Provide the (x, y) coordinate of the cell's center where the given text is located.  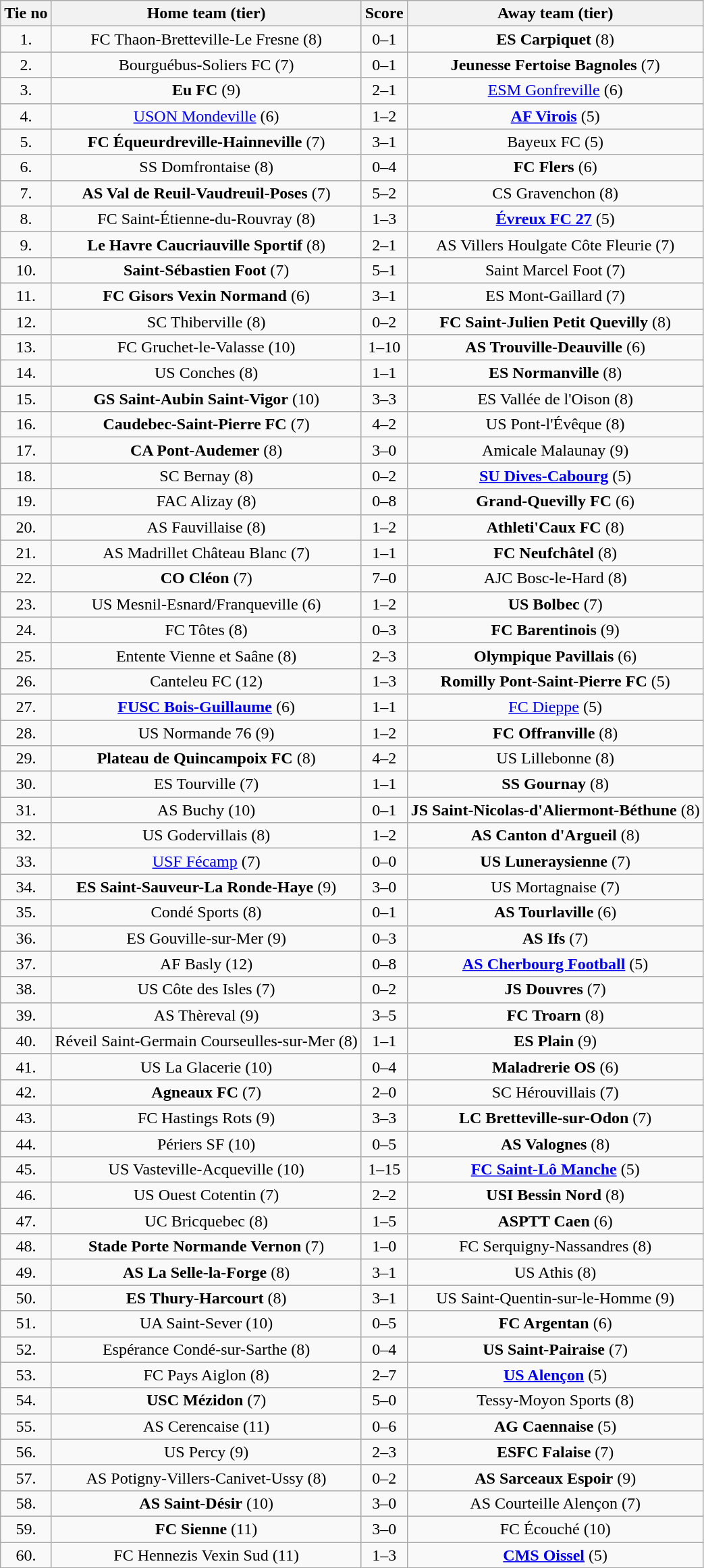
AS Canton d'Argueil (8) (555, 836)
Eu FC (9) (207, 90)
59. (26, 1529)
43. (26, 1118)
ES Gouville-sur-Mer (9) (207, 938)
50. (26, 1298)
3. (26, 90)
SC Thiberville (8) (207, 322)
FC Troarn (8) (555, 1015)
22. (26, 578)
SC Bernay (8) (207, 476)
2–2 (384, 1195)
SU Dives-Cabourg (5) (555, 476)
FC Sienne (11) (207, 1529)
AS Courteille Alençon (7) (555, 1503)
AS Ifs (7) (555, 938)
41. (26, 1066)
ES Carpiquet (8) (555, 39)
US Athis (8) (555, 1272)
2. (26, 65)
10. (26, 270)
US Ouest Cotentin (7) (207, 1195)
AS Villers Houlgate Côte Fleurie (7) (555, 244)
Évreux FC 27 (5) (555, 219)
AS Tourlaville (6) (555, 913)
7–0 (384, 578)
AS Saint-Désir (10) (207, 1503)
JS Douvres (7) (555, 990)
6. (26, 167)
48. (26, 1247)
46. (26, 1195)
Score (384, 13)
19. (26, 502)
FC Saint-Étienne-du-Rouvray (8) (207, 219)
Bourguébus-Soliers FC (7) (207, 65)
Agneaux FC (7) (207, 1092)
Home team (tier) (207, 13)
2–7 (384, 1375)
FC Hennezis Vexin Sud (11) (207, 1555)
FC Saint-Julien Petit Quevilly (8) (555, 322)
FC Flers (6) (555, 167)
ES Thury-Harcourt (8) (207, 1298)
AS Valognes (8) (555, 1144)
Bayeux FC (5) (555, 142)
Maladrerie OS (6) (555, 1066)
Condé Sports (8) (207, 913)
3–5 (384, 1015)
Canteleu FC (12) (207, 681)
29. (26, 759)
GS Saint-Aubin Saint-Vigor (10) (207, 399)
FC Hastings Rots (9) (207, 1118)
Jeunesse Fertoise Bagnoles (7) (555, 65)
36. (26, 938)
Athleti'Caux FC (8) (555, 527)
US Côte des Isles (7) (207, 990)
Caudebec-Saint-Pierre FC (7) (207, 425)
5–2 (384, 193)
AG Caennaise (5) (555, 1426)
AS Buchy (10) (207, 810)
38. (26, 990)
18. (26, 476)
US Vasteville-Acqueville (10) (207, 1170)
US Percy (9) (207, 1452)
FC Équeurdreville-Hainneville (7) (207, 142)
ES Mont-Gaillard (7) (555, 296)
Saint Marcel Foot (7) (555, 270)
FC Thaon-Bretteville-Le Fresne (8) (207, 39)
FC Offranville (8) (555, 732)
SS Domfrontaise (8) (207, 167)
US Mortagnaise (7) (555, 887)
12. (26, 322)
FC Saint-Lô Manche (5) (555, 1170)
US Mesnil-Esnard/Franqueville (6) (207, 604)
AS Trouville-Deauville (6) (555, 348)
1–15 (384, 1170)
CA Pont-Audemer (8) (207, 450)
Le Havre Caucriauville Sportif (8) (207, 244)
52. (26, 1349)
1–10 (384, 348)
Grand-Quevilly FC (6) (555, 502)
FC Pays Aiglon (8) (207, 1375)
57. (26, 1478)
US Alençon (5) (555, 1375)
39. (26, 1015)
LC Bretteville-sur-Odon (7) (555, 1118)
USI Bessin Nord (8) (555, 1195)
Tie no (26, 13)
15. (26, 399)
Romilly Pont-Saint-Pierre FC (5) (555, 681)
USF Fécamp (7) (207, 861)
31. (26, 810)
FC Écouché (10) (555, 1529)
FC Tôtes (8) (207, 630)
US Luneraysienne (7) (555, 861)
US Pont-l'Évêque (8) (555, 425)
34. (26, 887)
ES Vallée de l'Oison (8) (555, 399)
Périers SF (10) (207, 1144)
Plateau de Quincampoix FC (8) (207, 759)
US Conches (8) (207, 373)
5. (26, 142)
16. (26, 425)
FC Argentan (6) (555, 1324)
US La Glacerie (10) (207, 1066)
SS Gournay (8) (555, 784)
51. (26, 1324)
1–0 (384, 1247)
US Godervillais (8) (207, 836)
Away team (tier) (555, 13)
Amicale Malaunay (9) (555, 450)
44. (26, 1144)
JS Saint-Nicolas-d'Aliermont-Béthune (8) (555, 810)
USON Mondeville (6) (207, 116)
ASPTT Caen (6) (555, 1221)
30. (26, 784)
ESFC Falaise (7) (555, 1452)
AS Sarceaux Espoir (9) (555, 1478)
CO Cléon (7) (207, 578)
AS Potigny-Villers-Canivet-Ussy (8) (207, 1478)
US Normande 76 (9) (207, 732)
13. (26, 348)
USC Mézidon (7) (207, 1401)
AS Madrillet Château Blanc (7) (207, 553)
FC Gruchet-le-Valasse (10) (207, 348)
56. (26, 1452)
Saint-Sébastien Foot (7) (207, 270)
AS Thèreval (9) (207, 1015)
AF Virois (5) (555, 116)
Tessy-Moyon Sports (8) (555, 1401)
28. (26, 732)
14. (26, 373)
FAC Alizay (8) (207, 502)
Espérance Condé-sur-Sarthe (8) (207, 1349)
ESM Gonfreville (6) (555, 90)
42. (26, 1092)
Olympique Pavillais (6) (555, 655)
27. (26, 707)
0–0 (384, 861)
24. (26, 630)
25. (26, 655)
ES Saint-Sauveur-La Ronde-Haye (9) (207, 887)
AS Val de Reuil-Vaudreuil-Poses (7) (207, 193)
US Bolbec (7) (555, 604)
FC Dieppe (5) (555, 707)
FC Serquigny-Nassandres (8) (555, 1247)
26. (26, 681)
8. (26, 219)
CMS Oissel (5) (555, 1555)
UC Bricquebec (8) (207, 1221)
5–1 (384, 270)
AF Basly (12) (207, 964)
FUSC Bois-Guillaume (6) (207, 707)
ES Plain (9) (555, 1041)
FC Neufchâtel (8) (555, 553)
AS Cerencaise (11) (207, 1426)
Stade Porte Normande Vernon (7) (207, 1247)
7. (26, 193)
SC Hérouvillais (7) (555, 1092)
US Saint-Quentin-sur-le-Homme (9) (555, 1298)
40. (26, 1041)
AS La Selle-la-Forge (8) (207, 1272)
ES Tourville (7) (207, 784)
23. (26, 604)
33. (26, 861)
FC Gisors Vexin Normand (6) (207, 296)
55. (26, 1426)
32. (26, 836)
49. (26, 1272)
54. (26, 1401)
AS Cherbourg Football (5) (555, 964)
Entente Vienne et Saâne (8) (207, 655)
0–6 (384, 1426)
11. (26, 296)
US Lillebonne (8) (555, 759)
UA Saint-Sever (10) (207, 1324)
2–0 (384, 1092)
47. (26, 1221)
45. (26, 1170)
35. (26, 913)
37. (26, 964)
CS Gravenchon (8) (555, 193)
AS Fauvillaise (8) (207, 527)
20. (26, 527)
4. (26, 116)
ES Normanville (8) (555, 373)
60. (26, 1555)
17. (26, 450)
AJC Bosc-le-Hard (8) (555, 578)
1. (26, 39)
53. (26, 1375)
FC Barentinois (9) (555, 630)
5–0 (384, 1401)
58. (26, 1503)
US Saint-Pairaise (7) (555, 1349)
9. (26, 244)
21. (26, 553)
Réveil Saint-Germain Courseulles-sur-Mer (8) (207, 1041)
1–5 (384, 1221)
